Return [x, y] of the center of cell containing provided text 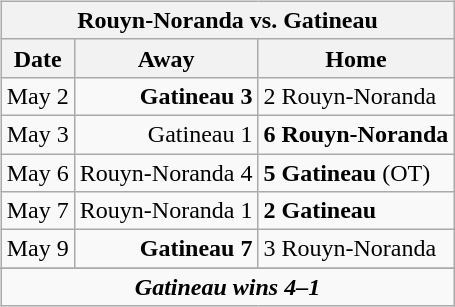
Rouyn-Noranda 4 [166, 173]
2 Rouyn-Noranda [356, 96]
May 6 [38, 173]
May 2 [38, 96]
5 Gatineau (OT) [356, 173]
Home [356, 58]
Gatineau 1 [166, 134]
Gatineau 7 [166, 249]
6 Rouyn-Noranda [356, 134]
May 9 [38, 249]
3 Rouyn-Noranda [356, 249]
May 7 [38, 211]
Gatineau wins 4–1 [228, 287]
Rouyn-Noranda 1 [166, 211]
Gatineau 3 [166, 96]
May 3 [38, 134]
Date [38, 58]
Away [166, 58]
Rouyn-Noranda vs. Gatineau [228, 20]
2 Gatineau [356, 211]
